Pinpoint the cell where the given text exists, returning its (x, y) midpoint coordinate. 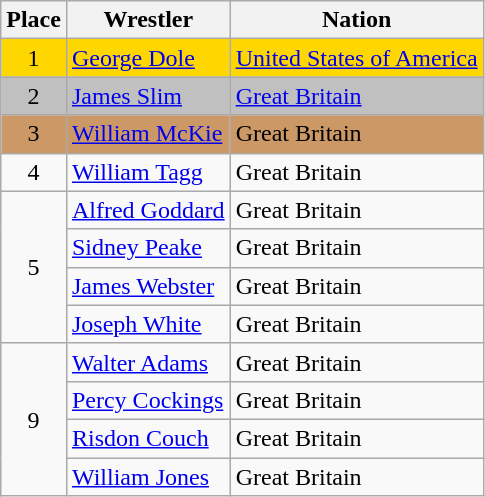
James Webster (148, 286)
William Jones (148, 477)
Alfred Goddard (148, 210)
William McKie (148, 134)
4 (34, 172)
United States of America (356, 58)
Risdon Couch (148, 438)
1 (34, 58)
Joseph White (148, 324)
Nation (356, 20)
Sidney Peake (148, 248)
Place (34, 20)
9 (34, 419)
Walter Adams (148, 362)
5 (34, 267)
George Dole (148, 58)
Percy Cockings (148, 400)
James Slim (148, 96)
William Tagg (148, 172)
Wrestler (148, 20)
3 (34, 134)
2 (34, 96)
